Provide the (X, Y) coordinate of the cell's center where the given text is located.  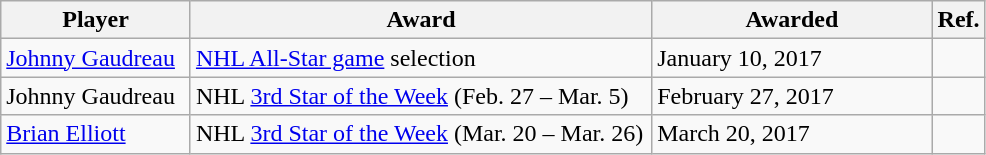
NHL 3rd Star of the Week (Feb. 27 – Mar. 5) (420, 96)
Brian Elliott (96, 134)
NHL All-Star game selection (420, 58)
Ref. (958, 20)
Awarded (792, 20)
Player (96, 20)
NHL 3rd Star of the Week (Mar. 20 – Mar. 26) (420, 134)
February 27, 2017 (792, 96)
Award (420, 20)
March 20, 2017 (792, 134)
January 10, 2017 (792, 58)
